For the text-containing cell, return its midpoint in [X, Y] coordinate format. 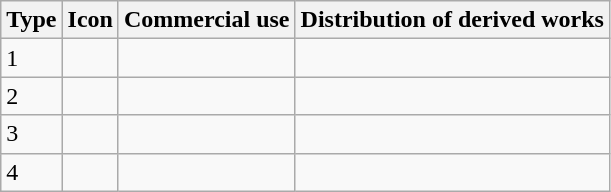
Commercial use [206, 20]
1 [32, 58]
2 [32, 96]
3 [32, 134]
Type [32, 20]
Icon [90, 20]
4 [32, 172]
Distribution of derived works [452, 20]
